Return [X, Y] of the center of cell containing provided text 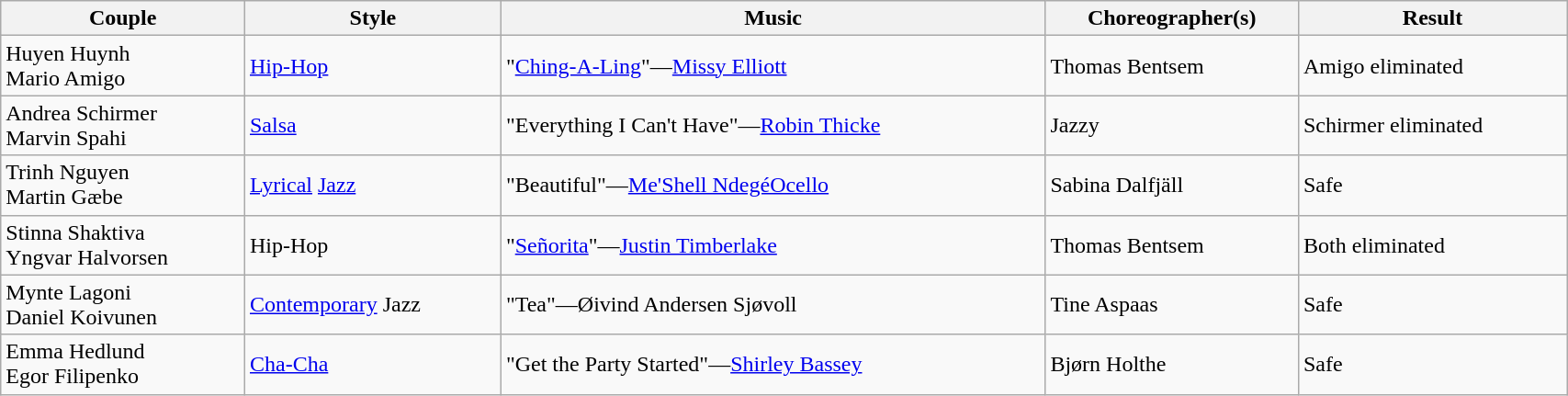
"Señorita"—Justin Timberlake [773, 244]
Lyrical Jazz [373, 186]
Bjørn Holthe [1172, 364]
Result [1432, 18]
Andrea SchirmerMarvin Spahi [123, 125]
Schirmer eliminated [1432, 125]
Tine Aspaas [1172, 305]
"Ching-A-Ling"—Missy Elliott [773, 66]
"Everything I Can't Have"—Robin Thicke [773, 125]
Amigo eliminated [1432, 66]
Trinh NguyenMartin Gæbe [123, 186]
"Tea"—Øivind Andersen Sjøvoll [773, 305]
"Beautiful"—Me'Shell NdegéOcello [773, 186]
Sabina Dalfjäll [1172, 186]
Music [773, 18]
"Get the Party Started"—Shirley Bassey [773, 364]
Stinna ShaktivaYngvar Halvorsen [123, 244]
Cha-Cha [373, 364]
Both eliminated [1432, 244]
Choreographer(s) [1172, 18]
Style [373, 18]
Huyen HuynhMario Amigo [123, 66]
Jazzy [1172, 125]
Mynte LagoniDaniel Koivunen [123, 305]
Salsa [373, 125]
Couple [123, 18]
Contemporary Jazz [373, 305]
Emma HedlundEgor Filipenko [123, 364]
